Return (x, y) of the center of cell containing provided text 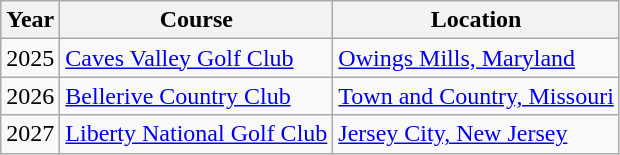
Liberty National Golf Club (196, 134)
Bellerive Country Club (196, 96)
2026 (30, 96)
Location (476, 20)
Course (196, 20)
Jersey City, New Jersey (476, 134)
2025 (30, 58)
Caves Valley Golf Club (196, 58)
Year (30, 20)
Owings Mills, Maryland (476, 58)
Town and Country, Missouri (476, 96)
2027 (30, 134)
